Return the (x, y) coordinate for the center point of the cell that contains the specified text.  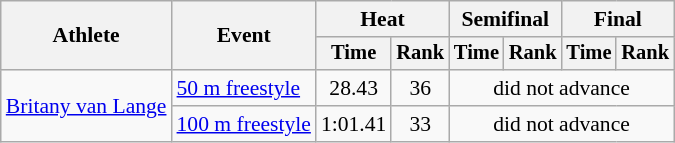
Semifinal (505, 19)
Heat (382, 19)
Britany van Lange (86, 106)
1:01.41 (354, 124)
36 (420, 88)
100 m freestyle (244, 124)
33 (420, 124)
Athlete (86, 36)
Event (244, 36)
50 m freestyle (244, 88)
28.43 (354, 88)
Final (617, 19)
